From the cell containing the given text, extract its center point as [x, y] coordinate. 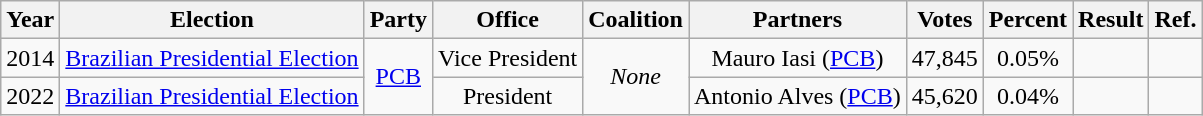
Year [30, 20]
Party [398, 20]
PCB [398, 77]
0.05% [1028, 58]
Coalition [636, 20]
Election [212, 20]
Percent [1028, 20]
None [636, 77]
Partners [797, 20]
0.04% [1028, 96]
2022 [30, 96]
Vice President [507, 58]
Votes [944, 20]
Result [1111, 20]
2014 [30, 58]
Antonio Alves (PCB) [797, 96]
45,620 [944, 96]
47,845 [944, 58]
President [507, 96]
Office [507, 20]
Mauro Iasi (PCB) [797, 58]
Ref. [1176, 20]
